Determine the (x, y) coordinate at the center of the cell enclosing the given text.  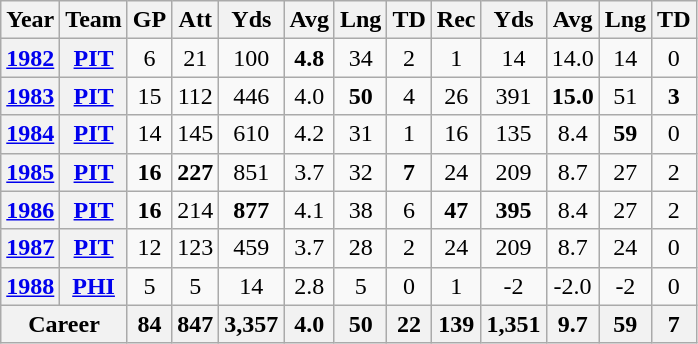
22 (409, 324)
395 (514, 210)
1988 (30, 286)
112 (196, 96)
610 (252, 134)
Att (196, 20)
84 (149, 324)
1982 (30, 58)
38 (360, 210)
1985 (30, 172)
135 (514, 134)
31 (360, 134)
1,351 (514, 324)
123 (196, 248)
Career (64, 324)
877 (252, 210)
32 (360, 172)
4.8 (310, 58)
1984 (30, 134)
3,357 (252, 324)
1987 (30, 248)
15 (149, 96)
391 (514, 96)
28 (360, 248)
227 (196, 172)
446 (252, 96)
145 (196, 134)
15.0 (572, 96)
4.2 (310, 134)
4 (409, 96)
21 (196, 58)
26 (456, 96)
Team (94, 20)
2.8 (310, 286)
51 (625, 96)
14.0 (572, 58)
139 (456, 324)
Rec (456, 20)
GP (149, 20)
851 (252, 172)
459 (252, 248)
-2.0 (572, 286)
34 (360, 58)
9.7 (572, 324)
847 (196, 324)
47 (456, 210)
214 (196, 210)
100 (252, 58)
PHI (94, 286)
1983 (30, 96)
1986 (30, 210)
12 (149, 248)
3 (674, 96)
Year (30, 20)
4.1 (310, 210)
